Identify which cell holds the provided text, then report its [x, y] central coordinate. 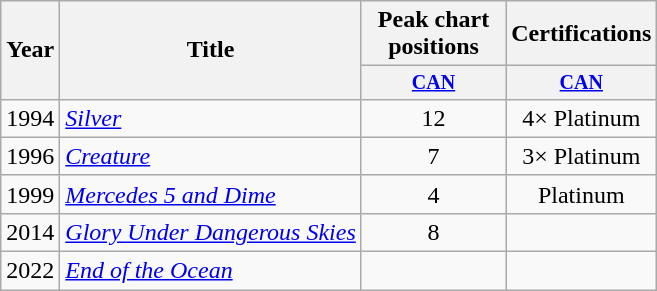
1996 [30, 156]
3× Platinum [582, 156]
Silver [210, 118]
Mercedes 5 and Dime [210, 194]
2022 [30, 271]
Glory Under Dangerous Skies [210, 232]
Peak chart positions [433, 34]
End of the Ocean [210, 271]
8 [433, 232]
12 [433, 118]
4× Platinum [582, 118]
Creature [210, 156]
Year [30, 50]
Platinum [582, 194]
Certifications [582, 34]
1999 [30, 194]
2014 [30, 232]
1994 [30, 118]
4 [433, 194]
7 [433, 156]
Title [210, 50]
